Scan for the cell matching the given text and deliver its [X, Y] coordinate at center. 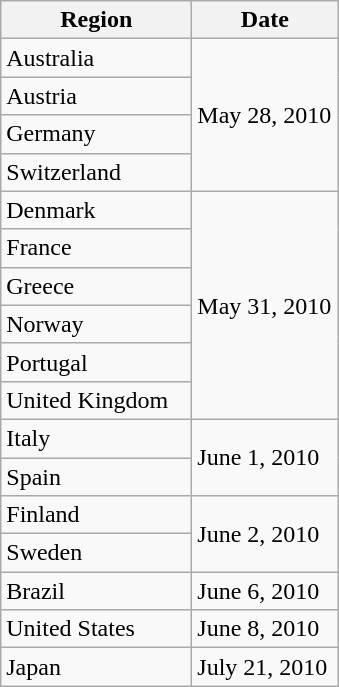
United States [96, 629]
June 1, 2010 [265, 457]
Japan [96, 667]
Spain [96, 477]
June 2, 2010 [265, 534]
Brazil [96, 591]
June 8, 2010 [265, 629]
Switzerland [96, 172]
Germany [96, 134]
May 28, 2010 [265, 115]
Finland [96, 515]
Norway [96, 324]
Date [265, 20]
Australia [96, 58]
June 6, 2010 [265, 591]
Region [96, 20]
Portugal [96, 362]
Austria [96, 96]
Sweden [96, 553]
France [96, 248]
United Kingdom [96, 400]
Italy [96, 438]
May 31, 2010 [265, 305]
Denmark [96, 210]
July 21, 2010 [265, 667]
Greece [96, 286]
